Return the (x, y) coordinate for the center point of the cell that contains the specified text.  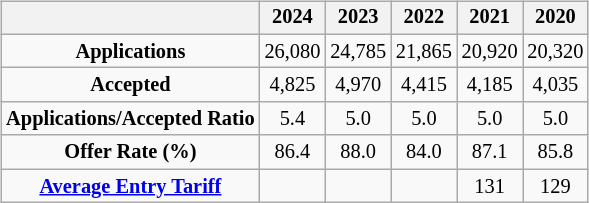
84.0 (424, 152)
4,825 (293, 85)
2020 (556, 18)
Average Entry Tariff (130, 186)
2022 (424, 18)
4,035 (556, 85)
Offer Rate (%) (130, 152)
Accepted (130, 85)
2023 (358, 18)
2021 (490, 18)
129 (556, 186)
Applications/Accepted Ratio (130, 119)
20,320 (556, 51)
26,080 (293, 51)
87.1 (490, 152)
4,970 (358, 85)
Applications (130, 51)
4,415 (424, 85)
4,185 (490, 85)
20,920 (490, 51)
85.8 (556, 152)
131 (490, 186)
24,785 (358, 51)
5.4 (293, 119)
21,865 (424, 51)
86.4 (293, 152)
88.0 (358, 152)
2024 (293, 18)
